Locate the cell with the specified text and output its (X, Y) center coordinate. 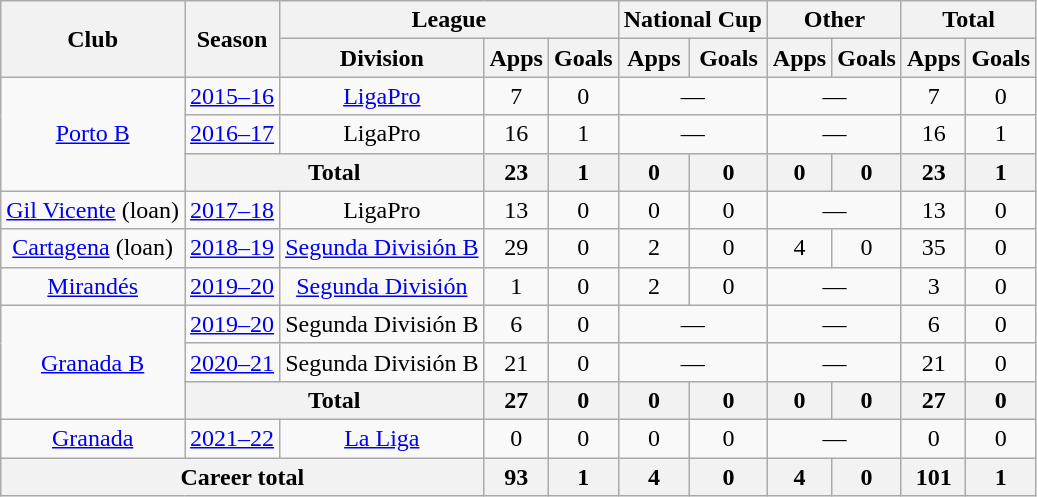
League (450, 20)
Career total (242, 477)
2017–18 (232, 210)
Mirandés (93, 286)
2021–22 (232, 438)
2016–17 (232, 134)
101 (933, 477)
Gil Vicente (loan) (93, 210)
Club (93, 39)
2018–19 (232, 248)
Season (232, 39)
Granada (93, 438)
Segunda División (382, 286)
Division (382, 58)
2020–21 (232, 362)
Other (834, 20)
93 (516, 477)
Cartagena (loan) (93, 248)
National Cup (692, 20)
La Liga (382, 438)
2015–16 (232, 96)
35 (933, 248)
Porto B (93, 134)
Granada B (93, 362)
3 (933, 286)
29 (516, 248)
